Scan for the cell matching the given text and deliver its [x, y] coordinate at center. 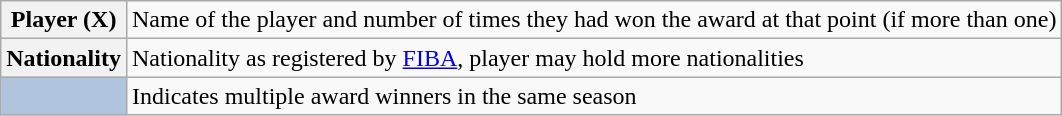
Player (X) [64, 20]
Name of the player and number of times they had won the award at that point (if more than one) [594, 20]
Nationality [64, 58]
Indicates multiple award winners in the same season [594, 96]
Nationality as registered by FIBA, player may hold more nationalities [594, 58]
